Return the (X, Y) coordinate for the center point of the cell that contains the specified text.  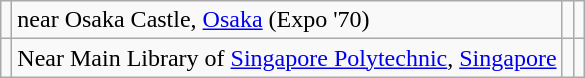
near Osaka Castle, Osaka (Expo '70) (287, 20)
Near Main Library of Singapore Polytechnic, Singapore (287, 58)
